Locate the cell with the specified text and output its (X, Y) center coordinate. 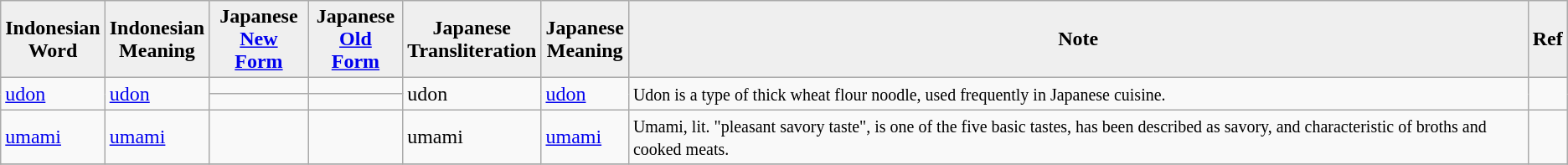
Indonesian Meaning (157, 39)
Umami, lit. "pleasant savory taste", is one of the five basic tastes, has been described as savory, and characteristic of broths and cooked meats. (1078, 137)
Japanese Old Form (355, 39)
Udon is a type of thick wheat flour noodle, used frequently in Japanese cuisine. (1078, 94)
Note (1078, 39)
Ref (1548, 39)
Indonesian Word (53, 39)
Japanese Transliteration (472, 39)
Japanese New Form (260, 39)
Japanese Meaning (585, 39)
